Extract the [x, y] coordinate from the center of the cell holding the provided text.  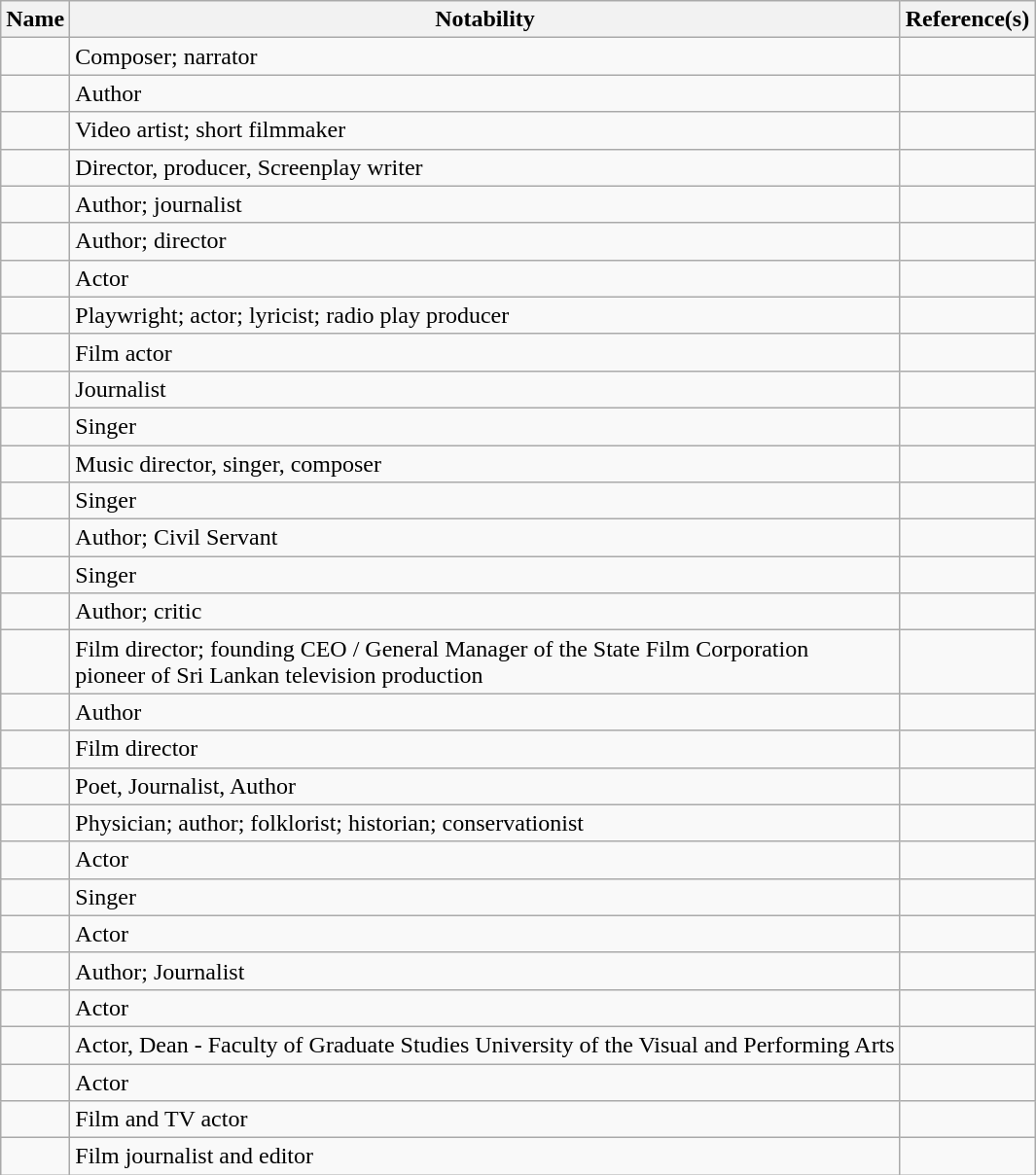
Author; journalist [484, 204]
Author; director [484, 241]
Director, producer, Screenplay writer [484, 167]
Journalist [484, 389]
Poet, Journalist, Author [484, 786]
Actor, Dean - Faculty of Graduate Studies University of the Visual and Performing Arts [484, 1045]
Name [35, 19]
Video artist; short filmmaker [484, 130]
Author; critic [484, 612]
Notability [484, 19]
Music director, singer, composer [484, 464]
Film actor [484, 352]
Author; Journalist [484, 971]
Film director; founding CEO / General Manager of the State Film Corporation pioneer of Sri Lankan television production [484, 661]
Author; Civil Servant [484, 538]
Film and TV actor [484, 1120]
Film journalist and editor [484, 1157]
Film director [484, 749]
Playwright; actor; lyricist; radio play producer [484, 315]
Physician; author; folklorist; historian; conservationist [484, 823]
Reference(s) [967, 19]
Composer; narrator [484, 56]
